Return the [X, Y] coordinate for the center point of the cell that contains the specified text.  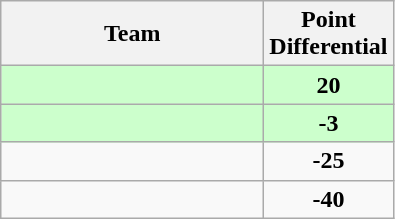
-40 [328, 199]
-3 [328, 123]
Team [132, 34]
Point Differential [328, 34]
20 [328, 85]
-25 [328, 161]
